Output the (x, y) coordinate of the center of the cell containing the given text.  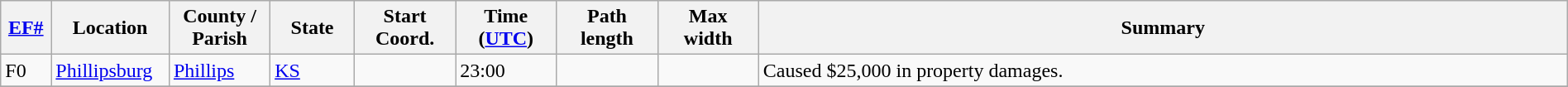
Summary (1163, 28)
Path length (607, 28)
Phillips (219, 70)
Caused $25,000 in property damages. (1163, 70)
Time (UTC) (506, 28)
State (313, 28)
EF# (26, 28)
F0 (26, 70)
23:00 (506, 70)
KS (313, 70)
County / Parish (219, 28)
Start Coord. (404, 28)
Location (111, 28)
Max width (708, 28)
Phillipsburg (111, 70)
